For the text-containing cell, return its midpoint in (X, Y) coordinate format. 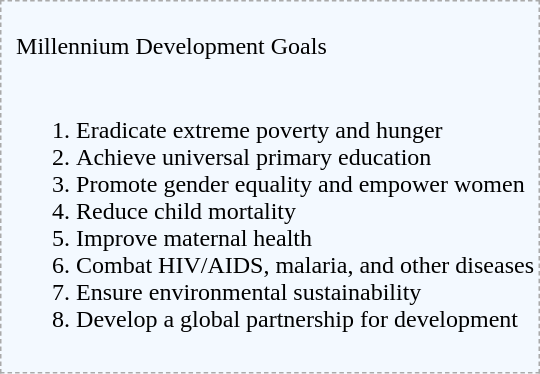
Millennium Development Goals (276, 32)
